Search for the cell housing the specified text and yield its (x, y) center coordinate. 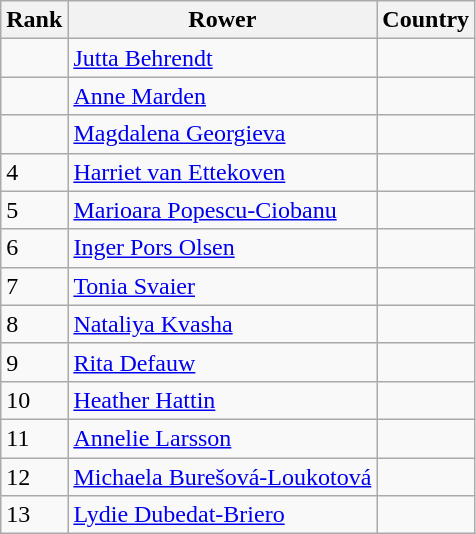
Rank (34, 20)
13 (34, 515)
Jutta Behrendt (222, 58)
Harriet van Ettekoven (222, 172)
Inger Pors Olsen (222, 248)
Annelie Larsson (222, 438)
11 (34, 438)
4 (34, 172)
10 (34, 400)
5 (34, 210)
Country (426, 20)
Marioara Popescu-Ciobanu (222, 210)
Lydie Dubedat-Briero (222, 515)
Heather Hattin (222, 400)
9 (34, 362)
7 (34, 286)
Tonia Svaier (222, 286)
12 (34, 477)
Anne Marden (222, 96)
6 (34, 248)
Michaela Burešová-Loukotová (222, 477)
Magdalena Georgieva (222, 134)
8 (34, 324)
Rita Defauw (222, 362)
Rower (222, 20)
Nataliya Kvasha (222, 324)
